From the cell containing the given text, extract its center point as [x, y] coordinate. 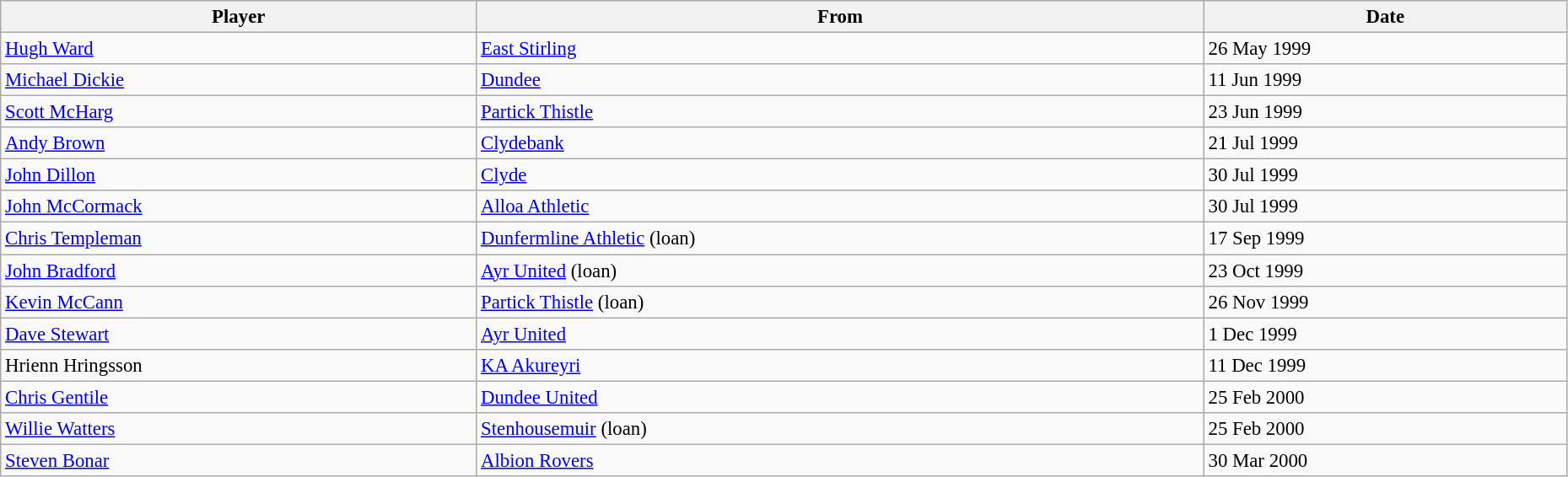
John Bradford [239, 271]
26 May 1999 [1385, 49]
Stenhousemuir (loan) [840, 429]
John Dillon [239, 175]
Date [1385, 17]
Dundee [840, 80]
Andy Brown [239, 143]
Hugh Ward [239, 49]
East Stirling [840, 49]
Chris Templeman [239, 238]
Ayr United (loan) [840, 271]
Player [239, 17]
Clydebank [840, 143]
Dave Stewart [239, 334]
Hrienn Hringsson [239, 365]
21 Jul 1999 [1385, 143]
Alloa Athletic [840, 206]
Partick Thistle (loan) [840, 302]
Michael Dickie [239, 80]
11 Jun 1999 [1385, 80]
11 Dec 1999 [1385, 365]
23 Jun 1999 [1385, 112]
Scott McHarg [239, 112]
Chris Gentile [239, 397]
John McCormack [239, 206]
KA Akureyri [840, 365]
17 Sep 1999 [1385, 238]
26 Nov 1999 [1385, 302]
Steven Bonar [239, 460]
Dunfermline Athletic (loan) [840, 238]
30 Mar 2000 [1385, 460]
From [840, 17]
Dundee United [840, 397]
Kevin McCann [239, 302]
Clyde [840, 175]
Willie Watters [239, 429]
1 Dec 1999 [1385, 334]
Partick Thistle [840, 112]
23 Oct 1999 [1385, 271]
Albion Rovers [840, 460]
Ayr United [840, 334]
